Provide the (X, Y) coordinate of the cell's center where the given text is located.  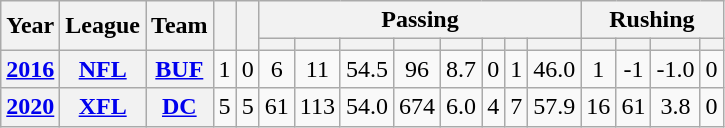
Rushing (652, 20)
BUF (180, 69)
NFL (103, 69)
54.5 (366, 69)
6 (276, 69)
League (103, 26)
674 (416, 107)
96 (416, 69)
54.0 (366, 107)
3.8 (676, 107)
57.9 (554, 107)
7 (516, 107)
Passing (420, 20)
-1 (634, 69)
113 (317, 107)
2020 (30, 107)
Team (180, 26)
16 (598, 107)
6.0 (462, 107)
46.0 (554, 69)
2016 (30, 69)
Year (30, 26)
11 (317, 69)
XFL (103, 107)
8.7 (462, 69)
-1.0 (676, 69)
4 (494, 107)
DC (180, 107)
